Pinpoint the cell where the given text exists, returning its (X, Y) midpoint coordinate. 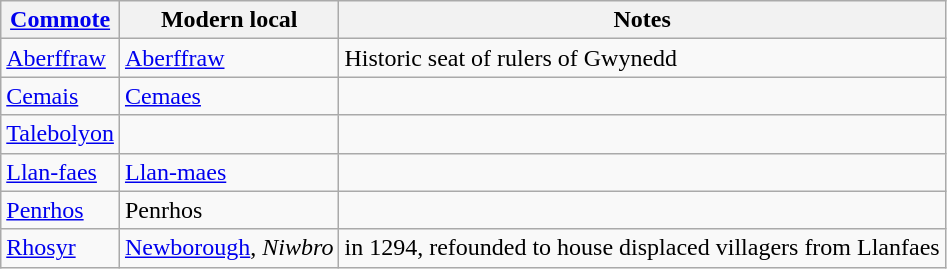
Llan-faes (60, 172)
Llan-maes (229, 172)
in 1294, refounded to house displaced villagers from Llanfaes (642, 248)
Talebolyon (60, 134)
Commote (60, 20)
Cemaes (229, 96)
Rhosyr (60, 248)
Notes (642, 20)
Cemais (60, 96)
Historic seat of rulers of Gwynedd (642, 58)
Modern local (229, 20)
Newborough, Niwbro (229, 248)
